Provide the [X, Y] coordinate of the cell's center where the given text is located.  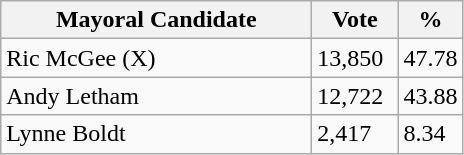
13,850 [355, 58]
% [430, 20]
43.88 [430, 96]
8.34 [430, 134]
Lynne Boldt [156, 134]
Andy Letham [156, 96]
Vote [355, 20]
12,722 [355, 96]
Mayoral Candidate [156, 20]
2,417 [355, 134]
47.78 [430, 58]
Ric McGee (X) [156, 58]
